Find where the given text appears and provide that cell's center as [X, Y] coordinate. 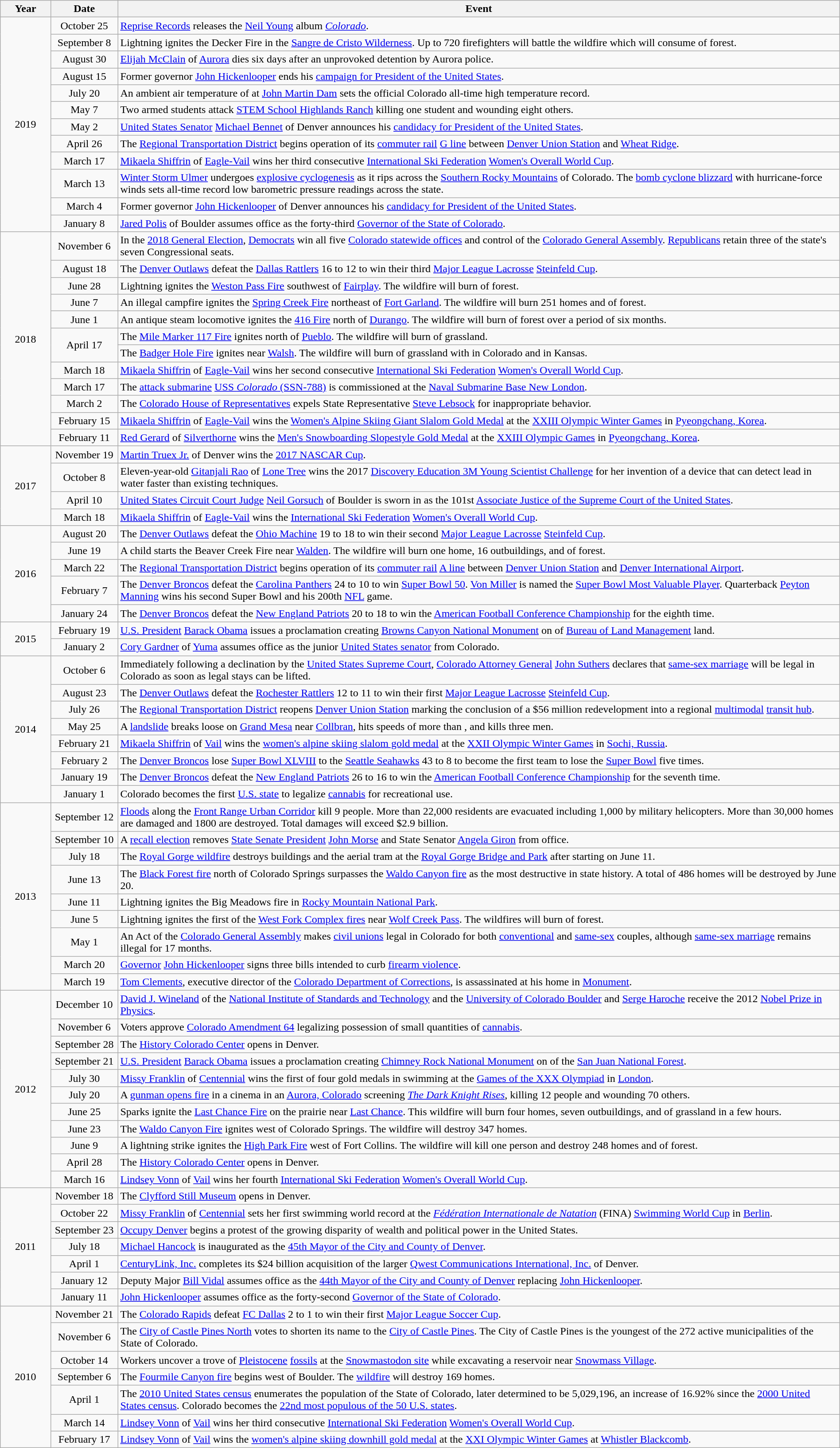
Missy Franklin of Centennial sets her first swimming world record at the Fédération Internationale de Natation (FINA) Swimming World Cup in Berlin. [478, 1213]
A landslide breaks loose on Grand Mesa near Collbran, hits speeds of more than , and kills three men. [478, 726]
Jared Polis of Boulder assumes office as the forty-third Governor of the State of Colorado. [478, 223]
May 2 [84, 127]
The Denver Broncos lose Super Bowl XLVIII to the Seattle Seahawks 43 to 8 to become the first team to lose the Super Bowl five times. [478, 760]
A child starts the Beaver Creek Fire near Walden. The wildfire will burn one home, 16 outbuildings, and of forest. [478, 551]
October 6 [84, 670]
2018 [26, 339]
Mikaela Shiffrin of Eagle-Vail wins the International Ski Federation Women's Overall World Cup. [478, 517]
June 11 [84, 902]
Lightning ignites the Big Meadows fire in Rocky Mountain National Park. [478, 902]
John Hickenlooper assumes office as the forty-second Governor of the State of Colorado. [478, 1297]
The Waldo Canyon Fire ignites west of Colorado Springs. The wildfire will destroy 347 homes. [478, 1129]
Mikaela Shiffrin of Eagle-Vail wins her third consecutive International Ski Federation Women's Overall World Cup. [478, 160]
Lightning ignites the Weston Pass Fire southwest of Fairplay. The wildfire will burn of forest. [478, 286]
January 24 [84, 613]
Mikaela Shiffrin of Eagle-Vail wins the Women's Alpine Skiing Giant Slalom Gold Medal at the XXIII Olympic Winter Games in Pyeongchang, Korea. [478, 421]
February 17 [84, 1440]
March 19 [84, 982]
Cory Gardner of Yuma assumes office as the junior United States senator from Colorado. [478, 647]
March 16 [84, 1179]
September 6 [84, 1377]
June 7 [84, 303]
An illegal campfire ignites the Spring Creek Fire northeast of Fort Garland. The wildfire will burn 251 homes and of forest. [478, 303]
August 20 [84, 534]
U.S. President Barack Obama issues a proclamation creating Browns Canyon National Monument on of Bureau of Land Management land. [478, 630]
March 13 [84, 183]
The Fourmile Canyon fire begins west of Boulder. The wildfire will destroy 169 homes. [478, 1377]
Voters approve Colorado Amendment 64 legalizing possession of small quantities of cannabis. [478, 1027]
The Colorado Rapids defeat FC Dallas 2 to 1 to win their first Major League Soccer Cup. [478, 1314]
August 23 [84, 693]
Date [84, 9]
An ambient air temperature of at John Martin Dam sets the official Colorado all-time high temperature record. [478, 93]
Deputy Major Bill Vidal assumes office as the 44th Mayor of the City and County of Denver replacing John Hickenlooper. [478, 1280]
The Badger Hole Fire ignites near Walsh. The wildfire will burn of grassland with in Colorado and in Kansas. [478, 353]
The Denver Outlaws defeat the Ohio Machine 19 to 18 to win their second Major League Lacrosse Steinfeld Cup. [478, 534]
September 12 [84, 816]
Governor John Hickenlooper signs three bills intended to curb firearm violence. [478, 965]
March 20 [84, 965]
Former governor John Hickenlooper ends his campaign for President of the United States. [478, 76]
A lightning strike ignites the High Park Fire west of Fort Collins. The wildfire will kill one person and destroy 248 homes and of forest. [478, 1146]
June 23 [84, 1129]
Colorado becomes the first U.S. state to legalize cannabis for recreational use. [478, 794]
United States Senator Michael Bennet of Denver announces his candidacy for President of the United States. [478, 127]
Elijah McClain of Aurora dies six days after an unprovoked detention by Aurora police. [478, 59]
2012 [26, 1089]
May 7 [84, 110]
The Denver Broncos defeat the New England Patriots 26 to 16 to win the American Football Conference Championship for the seventh time. [478, 777]
Martin Truex Jr. of Denver wins the 2017 NASCAR Cup. [478, 454]
2016 [26, 574]
Tom Clements, executive director of the Colorado Department of Corrections, is assassinated at his home in Monument. [478, 982]
The Regional Transportation District begins operation of its commuter rail A line between Denver Union Station and Denver International Airport. [478, 568]
February 2 [84, 760]
August 30 [84, 59]
The attack submarine USS Colorado (SSN-788) is commissioned at the Naval Submarine Base New London. [478, 387]
February 15 [84, 421]
September 21 [84, 1061]
April 28 [84, 1163]
Lindsey Vonn of Vail wins the women's alpine skiing downhill gold medal at the XXI Olympic Winter Games at Whistler Blackcomb. [478, 1440]
November 21 [84, 1314]
A gunman opens fire in a cinema in an Aurora, Colorado screening The Dark Knight Rises, killing 12 people and wounding 70 others. [478, 1095]
A recall election removes State Senate President John Morse and State Senator Angela Giron from office. [478, 840]
2015 [26, 639]
May 25 [84, 726]
January 19 [84, 777]
March 22 [84, 568]
Event [478, 9]
Red Gerard of Silverthorne wins the Men's Snowboarding Slopestyle Gold Medal at the XXIII Olympic Games in Pyeongchang, Korea. [478, 437]
Mikaela Shiffrin of Vail wins the women's alpine skiing slalom gold medal at the XXII Olympic Winter Games in Sochi, Russia. [478, 743]
November 19 [84, 454]
May 1 [84, 942]
The Denver Broncos defeat the New England Patriots 20 to 18 to win the American Football Conference Championship for the eighth time. [478, 613]
Two armed students attack STEM School Highlands Ranch killing one student and wounding eight others. [478, 110]
The Mile Marker 117 Fire ignites north of Pueblo. The wildfire will burn of grassland. [478, 336]
October 14 [84, 1360]
The Denver Outlaws defeat the Dallas Rattlers 16 to 12 to win their third Major League Lacrosse Steinfeld Cup. [478, 269]
March 2 [84, 404]
January 8 [84, 223]
July 30 [84, 1078]
The Colorado House of Representatives expels State Representative Steve Lebsock for inappropriate behavior. [478, 404]
November 18 [84, 1196]
Workers uncover a trove of Pleistocene fossils at the Snowmastodon site while excavating a reservoir near Snowmass Village. [478, 1360]
February 19 [84, 630]
October 25 [84, 26]
June 25 [84, 1112]
Michael Hancock is inaugurated as the 45th Mayor of the City and County of Denver. [478, 1247]
Missy Franklin of Centennial wins the first of four gold medals in swimming at the Games of the XXX Olympiad in London. [478, 1078]
June 5 [84, 919]
September 23 [84, 1230]
June 1 [84, 320]
2011 [26, 1247]
2013 [26, 896]
Lightning ignites the first of the West Fork Complex fires near Wolf Creek Pass. The wildfires will burn of forest. [478, 919]
Former governor John Hickenlooper of Denver announces his candidacy for President of the United States. [478, 206]
Occupy Denver begins a protest of the growing disparity of wealth and political power in the United States. [478, 1230]
U.S. President Barack Obama issues a proclamation creating Chimney Rock National Monument on of the San Juan National Forest. [478, 1061]
February 11 [84, 437]
2019 [26, 125]
February 21 [84, 743]
September 10 [84, 840]
Mikaela Shiffrin of Eagle-Vail wins her second consecutive International Ski Federation Women's Overall World Cup. [478, 370]
September 8 [84, 43]
The Regional Transportation District begins operation of its commuter rail G line between Denver Union Station and Wheat Ridge. [478, 144]
The Clyfford Still Museum opens in Denver. [478, 1196]
April 17 [84, 345]
CenturyLink, Inc. completes its $24 billion acquisition of the larger Qwest Communications International, Inc. of Denver. [478, 1264]
Lightning ignites the Decker Fire in the Sangre de Cristo Wilderness. Up to 720 firefighters will battle the wildfire which will consume of forest. [478, 43]
Lindsey Vonn of Vail wins her fourth International Ski Federation Women's Overall World Cup. [478, 1179]
Lindsey Vonn of Vail wins her third consecutive International Ski Federation Women's Overall World Cup. [478, 1422]
January 11 [84, 1297]
The Denver Outlaws defeat the Rochester Rattlers 12 to 11 to win their first Major League Lacrosse Steinfeld Cup. [478, 693]
October 22 [84, 1213]
June 13 [84, 879]
Year [26, 9]
January 2 [84, 647]
October 8 [84, 477]
September 28 [84, 1044]
Reprise Records releases the Neil Young album Colorado. [478, 26]
August 18 [84, 269]
April 26 [84, 144]
April 10 [84, 500]
February 7 [84, 590]
January 12 [84, 1280]
December 10 [84, 1004]
United States Circuit Court Judge Neil Gorsuch of Boulder is sworn in as the 101st Associate Justice of the Supreme Court of the United States. [478, 500]
An antique steam locomotive ignites the 416 Fire north of Durango. The wildfire will burn of forest over a period of six months. [478, 320]
2014 [26, 729]
The Royal Gorge wildfire destroys buildings and the aerial tram at the Royal Gorge Bridge and Park after starting on June 11. [478, 857]
June 9 [84, 1146]
2010 [26, 1377]
January 1 [84, 794]
March 4 [84, 206]
June 19 [84, 551]
March 14 [84, 1422]
August 15 [84, 76]
July 26 [84, 710]
2017 [26, 486]
June 28 [84, 286]
